Locate the cell with the specified text and output its [x, y] center coordinate. 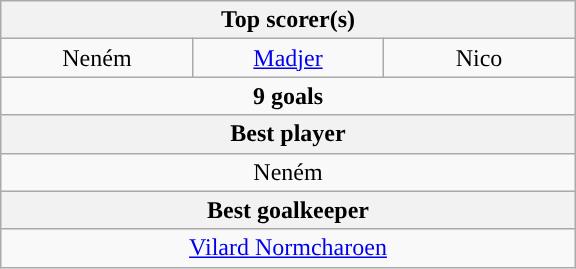
9 goals [288, 96]
Top scorer(s) [288, 20]
Best goalkeeper [288, 210]
Madjer [288, 58]
Best player [288, 134]
Nico [480, 58]
Vilard Normcharoen [288, 248]
